Capture the cell that displays the provided text and extract its (X, Y) central coordinate. 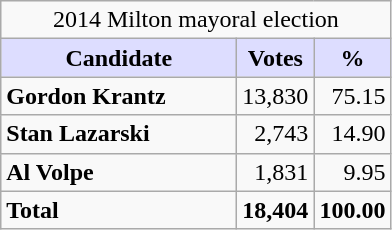
1,831 (276, 172)
2014 Milton mayoral election (196, 20)
14.90 (352, 134)
Total (119, 210)
18,404 (276, 210)
9.95 (352, 172)
% (352, 58)
Al Volpe (119, 172)
100.00 (352, 210)
75.15 (352, 96)
13,830 (276, 96)
2,743 (276, 134)
Candidate (119, 58)
Stan Lazarski (119, 134)
Votes (276, 58)
Gordon Krantz (119, 96)
